Scan for the cell matching the given text and deliver its [x, y] coordinate at center. 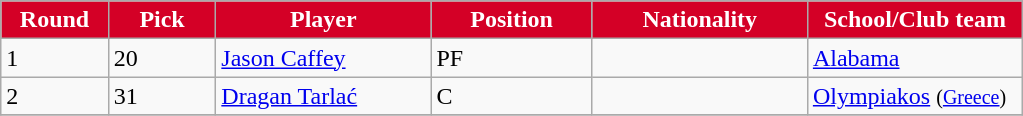
1 [55, 58]
PF [512, 58]
Position [512, 20]
Player [324, 20]
School/Club team [914, 20]
Jason Caffey [324, 58]
2 [55, 96]
Round [55, 20]
Olympiakos (Greece) [914, 96]
C [512, 96]
Pick [162, 20]
20 [162, 58]
Dragan Tarlać [324, 96]
Alabama [914, 58]
Nationality [700, 20]
31 [162, 96]
